Identify which cell holds the provided text, then report its (x, y) central coordinate. 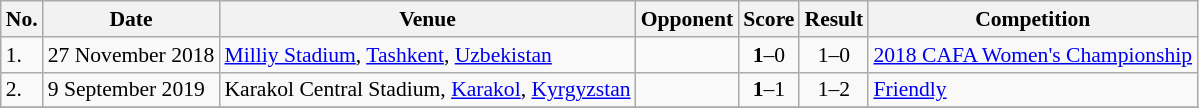
Milliy Stadium, Tashkent, Uzbekistan (427, 55)
1–1 (768, 90)
1. (22, 55)
9 September 2019 (132, 90)
Competition (1032, 19)
1–2 (834, 90)
Opponent (688, 19)
Karakol Central Stadium, Karakol, Kyrgyzstan (427, 90)
Friendly (1032, 90)
Venue (427, 19)
Date (132, 19)
Result (834, 19)
27 November 2018 (132, 55)
2018 CAFA Women's Championship (1032, 55)
Score (768, 19)
No. (22, 19)
2. (22, 90)
